Find where the given text appears and provide that cell's center as (x, y) coordinate. 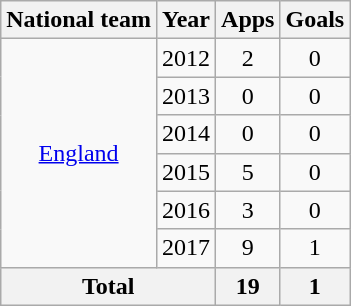
2013 (186, 96)
2017 (186, 248)
2 (248, 58)
3 (248, 210)
19 (248, 286)
Apps (248, 20)
9 (248, 248)
National team (79, 20)
Goals (315, 20)
5 (248, 172)
2015 (186, 172)
England (79, 153)
2012 (186, 58)
2014 (186, 134)
Year (186, 20)
2016 (186, 210)
Total (108, 286)
